Determine the [x, y] coordinate at the center of the cell enclosing the given text.  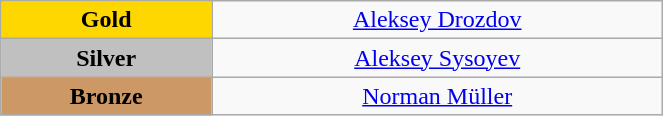
Gold [106, 20]
Aleksey Drozdov [438, 20]
Aleksey Sysoyev [438, 58]
Norman Müller [438, 96]
Silver [106, 58]
Bronze [106, 96]
